For the text-containing cell, return its midpoint in (X, Y) coordinate format. 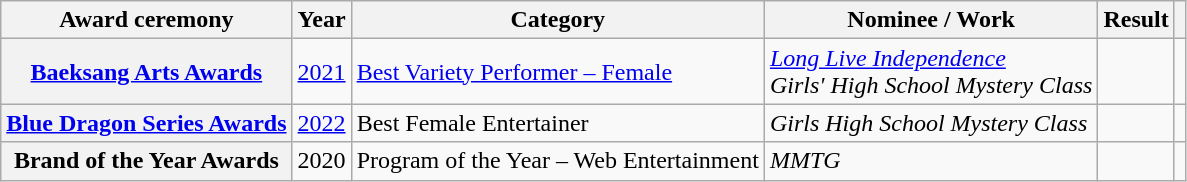
Year (322, 20)
Blue Dragon Series Awards (146, 123)
2022 (322, 123)
Result (1136, 20)
Brand of the Year Awards (146, 161)
2021 (322, 72)
Girls High School Mystery Class (931, 123)
Long Live Independence Girls' High School Mystery Class (931, 72)
Nominee / Work (931, 20)
Best Variety Performer – Female (558, 72)
Best Female Entertainer (558, 123)
Baeksang Arts Awards (146, 72)
MMTG (931, 161)
Category (558, 20)
2020 (322, 161)
Award ceremony (146, 20)
Program of the Year – Web Entertainment (558, 161)
